Determine the (X, Y) coordinate at the center of the cell enclosing the given text.  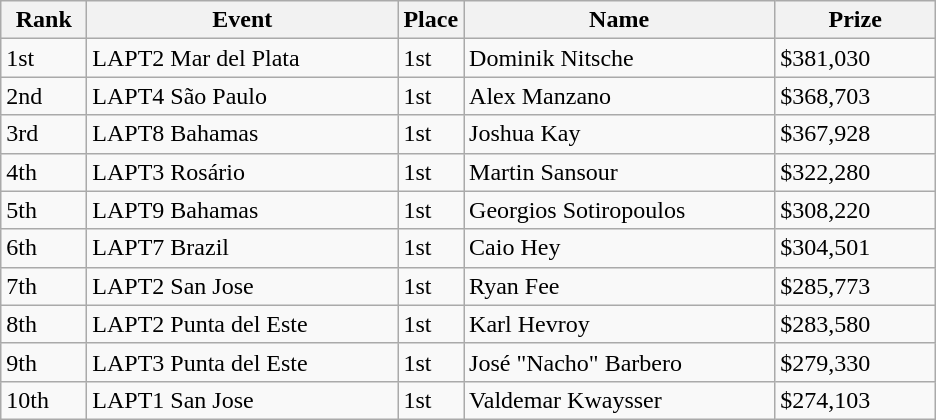
Martin Sansour (620, 172)
$322,280 (856, 172)
$279,330 (856, 362)
$368,703 (856, 96)
Georgios Sotiropoulos (620, 210)
5th (44, 210)
Alex Manzano (620, 96)
LAPT9 Bahamas (242, 210)
Joshua Kay (620, 134)
9th (44, 362)
Karl Hevroy (620, 324)
$274,103 (856, 400)
7th (44, 286)
LAPT7 Brazil (242, 248)
$283,580 (856, 324)
Valdemar Kwaysser (620, 400)
LAPT3 Rosário (242, 172)
Name (620, 20)
Dominik Nitsche (620, 58)
$285,773 (856, 286)
LAPT3 Punta del Este (242, 362)
10th (44, 400)
6th (44, 248)
Event (242, 20)
$367,928 (856, 134)
LAPT8 Bahamas (242, 134)
3rd (44, 134)
Rank (44, 20)
$308,220 (856, 210)
LAPT1 San Jose (242, 400)
Caio Hey (620, 248)
Prize (856, 20)
$381,030 (856, 58)
José "Nacho" Barbero (620, 362)
4th (44, 172)
LAPT2 Mar del Plata (242, 58)
LAPT2 Punta del Este (242, 324)
$304,501 (856, 248)
Ryan Fee (620, 286)
LAPT4 São Paulo (242, 96)
Place (431, 20)
2nd (44, 96)
8th (44, 324)
LAPT2 San Jose (242, 286)
